Identify which cell holds the provided text, then report its [X, Y] central coordinate. 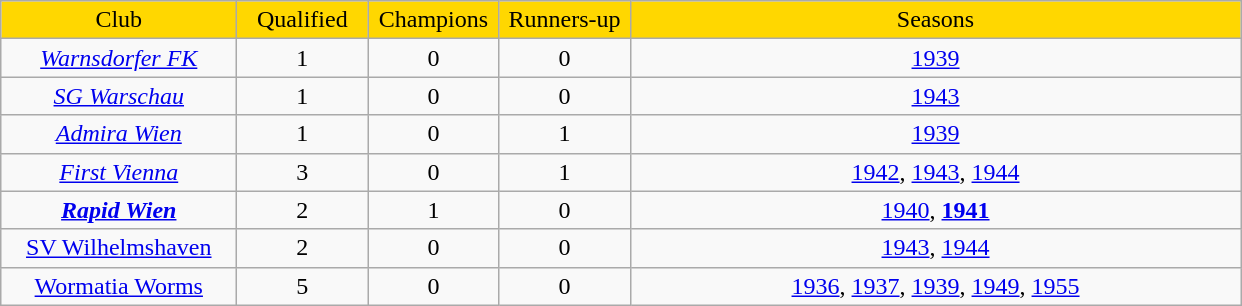
SG Warschau [119, 96]
1942, 1943, 1944 [936, 172]
1943, 1944 [936, 248]
Warnsdorfer FK [119, 58]
Runners-up [564, 20]
Champions [434, 20]
Rapid Wien [119, 210]
1943 [936, 96]
First Vienna [119, 172]
Wormatia Worms [119, 286]
3 [302, 172]
Club [119, 20]
5 [302, 286]
1936, 1937, 1939, 1949, 1955 [936, 286]
Admira Wien [119, 134]
SV Wilhelmshaven [119, 248]
1940, 1941 [936, 210]
Qualified [302, 20]
Seasons [936, 20]
